Return the (x, y) coordinate for the center point of the cell that contains the specified text.  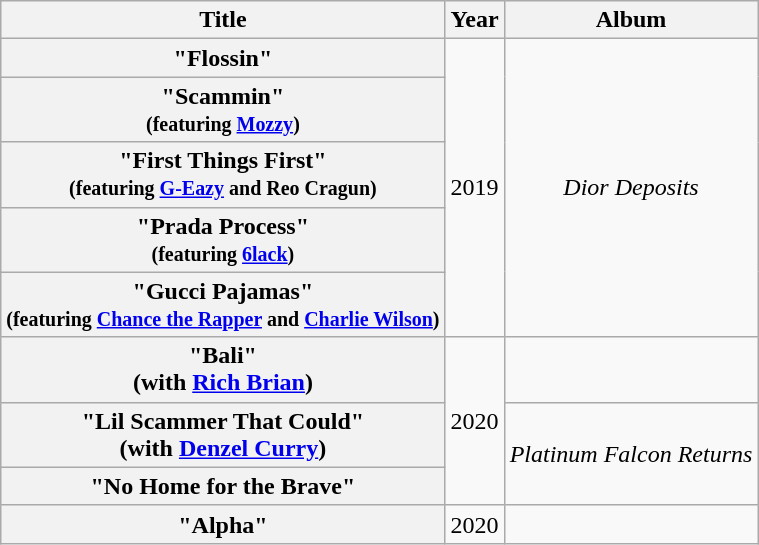
Album (631, 20)
"Flossin" (223, 58)
2019 (474, 188)
Title (223, 20)
"First Things First"(featuring G-Eazy and Reo Cragun) (223, 174)
"Bali"(with Rich Brian) (223, 370)
"Lil Scammer That Could"(with Denzel Curry) (223, 434)
"No Home for the Brave" (223, 486)
Platinum Falcon Returns (631, 454)
"Alpha" (223, 524)
"Gucci Pajamas"(featuring Chance the Rapper and Charlie Wilson) (223, 304)
"Scammin"(featuring Mozzy) (223, 110)
"Prada Process"(featuring 6lack) (223, 240)
Dior Deposits (631, 188)
Year (474, 20)
